Detect which cell encompasses the target text, then output its (X, Y) center coordinate. 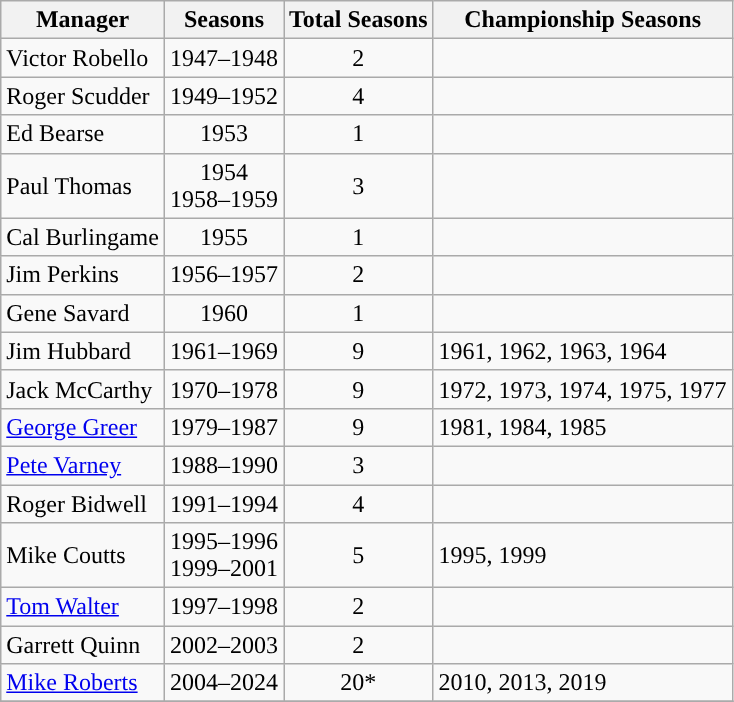
19541958–1959 (224, 186)
1979–1987 (224, 427)
1955 (224, 237)
Roger Bidwell (83, 503)
2004–2024 (224, 683)
Mike Coutts (83, 556)
Jack McCarthy (83, 389)
1991–1994 (224, 503)
Pete Varney (83, 465)
5 (359, 556)
Cal Burlingame (83, 237)
1961, 1962, 1963, 1964 (582, 351)
Ed Bearse (83, 134)
1960 (224, 313)
1995, 1999 (582, 556)
Victor Robello (83, 58)
20* (359, 683)
2002–2003 (224, 645)
1997–1998 (224, 607)
Manager (83, 20)
Roger Scudder (83, 96)
1956–1957 (224, 275)
1953 (224, 134)
1949–1952 (224, 96)
1988–1990 (224, 465)
Jim Hubbard (83, 351)
Garrett Quinn (83, 645)
Championship Seasons (582, 20)
Mike Roberts (83, 683)
Jim Perkins (83, 275)
George Greer (83, 427)
1947–1948 (224, 58)
1995–19961999–2001 (224, 556)
2010, 2013, 2019 (582, 683)
Total Seasons (359, 20)
1981, 1984, 1985 (582, 427)
Seasons (224, 20)
1972, 1973, 1974, 1975, 1977 (582, 389)
Paul Thomas (83, 186)
Tom Walter (83, 607)
1961–1969 (224, 351)
1970–1978 (224, 389)
Gene Savard (83, 313)
